Return the [X, Y] coordinate for the center point of the cell that contains the specified text.  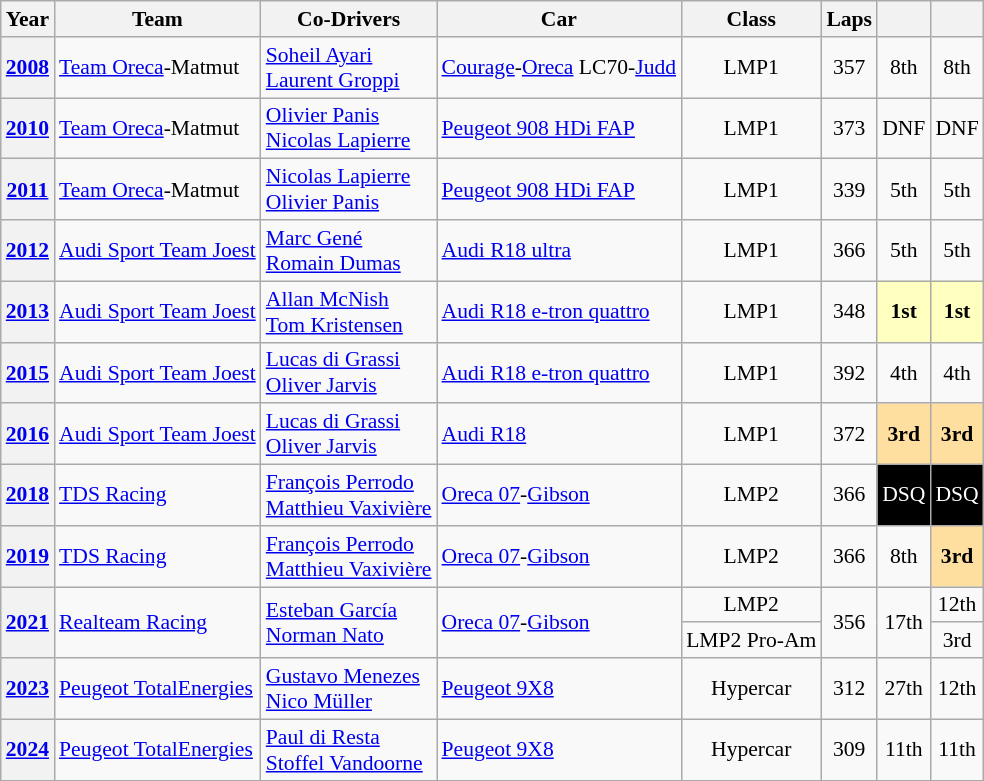
Team [158, 19]
2019 [28, 556]
2011 [28, 190]
Courage-Oreca LC70-Judd [560, 68]
2018 [28, 496]
Nicolas Lapierre Olivier Panis [349, 190]
2024 [28, 750]
392 [849, 372]
Realteam Racing [158, 622]
2015 [28, 372]
2023 [28, 688]
LMP2 Pro-Am [751, 641]
Year [28, 19]
Soheil Ayari Laurent Groppi [349, 68]
356 [849, 622]
312 [849, 688]
357 [849, 68]
348 [849, 312]
2010 [28, 128]
Car [560, 19]
17th [904, 622]
2016 [28, 434]
373 [849, 128]
372 [849, 434]
2012 [28, 250]
339 [849, 190]
Marc Gené Romain Dumas [349, 250]
Co-Drivers [349, 19]
Allan McNish Tom Kristensen [349, 312]
Class [751, 19]
Esteban García Norman Nato [349, 622]
27th [904, 688]
2013 [28, 312]
Audi R18 [560, 434]
Laps [849, 19]
Paul di Resta Stoffel Vandoorne [349, 750]
2021 [28, 622]
2008 [28, 68]
Gustavo Menezes Nico Müller [349, 688]
Olivier Panis Nicolas Lapierre [349, 128]
Audi R18 ultra [560, 250]
309 [849, 750]
